Output the (x, y) coordinate of the center of the cell containing the given text.  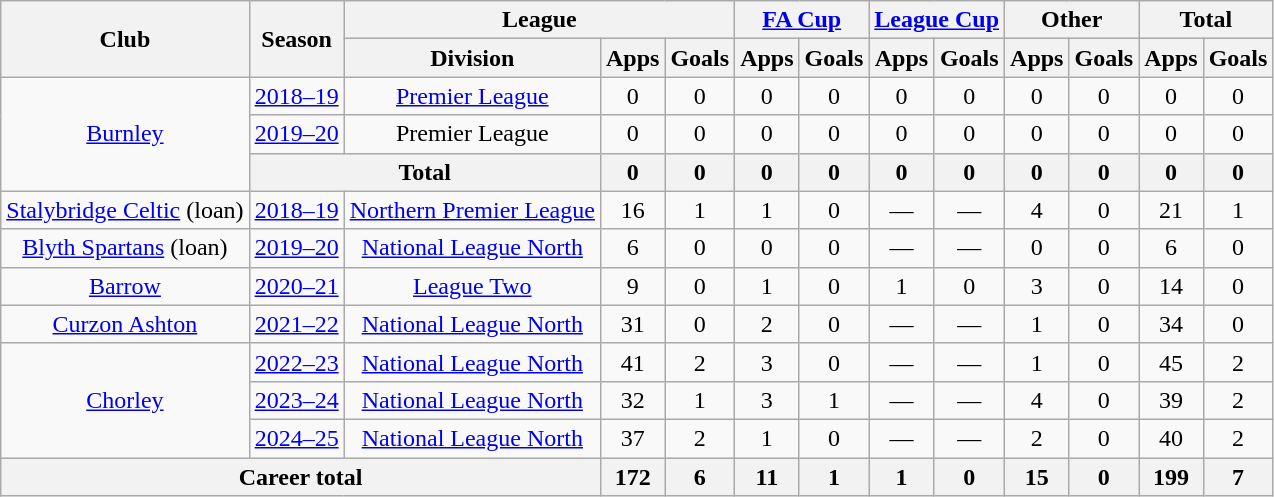
40 (1171, 438)
2024–25 (296, 438)
16 (632, 210)
199 (1171, 477)
45 (1171, 362)
41 (632, 362)
2023–24 (296, 400)
2022–23 (296, 362)
League (539, 20)
11 (767, 477)
172 (632, 477)
31 (632, 324)
37 (632, 438)
Northern Premier League (472, 210)
39 (1171, 400)
Burnley (125, 134)
Career total (301, 477)
21 (1171, 210)
14 (1171, 286)
Season (296, 39)
Other (1072, 20)
League Two (472, 286)
Division (472, 58)
FA Cup (802, 20)
9 (632, 286)
34 (1171, 324)
Barrow (125, 286)
Blyth Spartans (loan) (125, 248)
15 (1037, 477)
32 (632, 400)
Club (125, 39)
2021–22 (296, 324)
Curzon Ashton (125, 324)
2020–21 (296, 286)
Stalybridge Celtic (loan) (125, 210)
Chorley (125, 400)
League Cup (937, 20)
7 (1238, 477)
